Pinpoint the cell where the given text exists, returning its (x, y) midpoint coordinate. 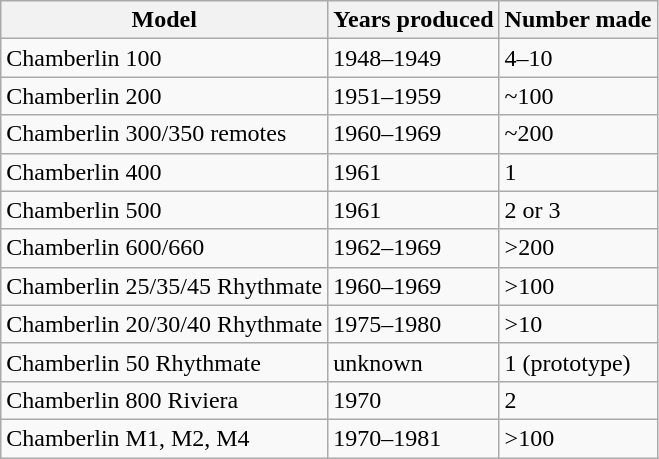
Chamberlin M1, M2, M4 (164, 438)
1970 (414, 400)
Chamberlin 20/30/40 Rhythmate (164, 324)
Model (164, 20)
Chamberlin 800 Riviera (164, 400)
2 or 3 (578, 210)
Chamberlin 100 (164, 58)
1951–1959 (414, 96)
Chamberlin 600/660 (164, 248)
2 (578, 400)
Chamberlin 200 (164, 96)
1 (578, 172)
1970–1981 (414, 438)
Chamberlin 50 Rhythmate (164, 362)
~100 (578, 96)
Chamberlin 25/35/45 Rhythmate (164, 286)
>10 (578, 324)
Years produced (414, 20)
Chamberlin 400 (164, 172)
1948–1949 (414, 58)
unknown (414, 362)
1962–1969 (414, 248)
1 (prototype) (578, 362)
Number made (578, 20)
~200 (578, 134)
4–10 (578, 58)
>200 (578, 248)
1975–1980 (414, 324)
Chamberlin 300/350 remotes (164, 134)
Chamberlin 500 (164, 210)
